From the cell containing the given text, extract its center point as (x, y) coordinate. 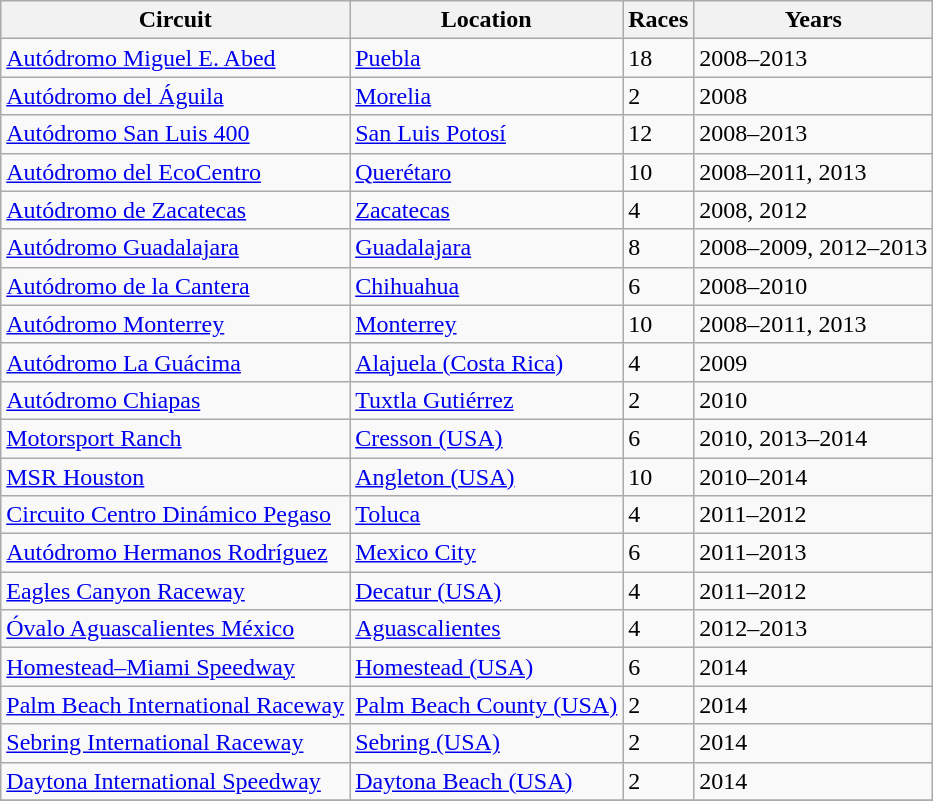
Autódromo Monterrey (176, 324)
Toluca (486, 515)
Óvalo Aguascalientes México (176, 629)
MSR Houston (176, 477)
Zacatecas (486, 210)
San Luis Potosí (486, 134)
2012–2013 (814, 629)
Monterrey (486, 324)
Cresson (USA) (486, 438)
Homestead–Miami Speedway (176, 667)
Morelia (486, 96)
Tuxtla Gutiérrez (486, 400)
Sebring International Raceway (176, 743)
Autódromo Miguel E. Abed (176, 58)
Sebring (USA) (486, 743)
Years (814, 20)
Autódromo de la Cantera (176, 286)
Chihuahua (486, 286)
Homestead (USA) (486, 667)
Races (658, 20)
2008–2010 (814, 286)
Decatur (USA) (486, 591)
18 (658, 58)
Circuito Centro Dinámico Pegaso (176, 515)
Palm Beach International Raceway (176, 705)
Palm Beach County (USA) (486, 705)
Angleton (USA) (486, 477)
Autódromo del EcoCentro (176, 172)
Autódromo Chiapas (176, 400)
Alajuela (Costa Rica) (486, 362)
Motorsport Ranch (176, 438)
Querétaro (486, 172)
Location (486, 20)
Circuit (176, 20)
Autódromo La Guácima (176, 362)
2010–2014 (814, 477)
Daytona International Speedway (176, 781)
Eagles Canyon Raceway (176, 591)
Autódromo de Zacatecas (176, 210)
12 (658, 134)
Autódromo del Águila (176, 96)
Aguascalientes (486, 629)
Daytona Beach (USA) (486, 781)
8 (658, 248)
2008–2009, 2012–2013 (814, 248)
Autódromo Guadalajara (176, 248)
2009 (814, 362)
2008 (814, 96)
2008, 2012 (814, 210)
Guadalajara (486, 248)
Autódromo San Luis 400 (176, 134)
Puebla (486, 58)
2010, 2013–2014 (814, 438)
2011–2013 (814, 553)
Autódromo Hermanos Rodríguez (176, 553)
Mexico City (486, 553)
2010 (814, 400)
